Output the [X, Y] coordinate of the center of the cell containing the given text.  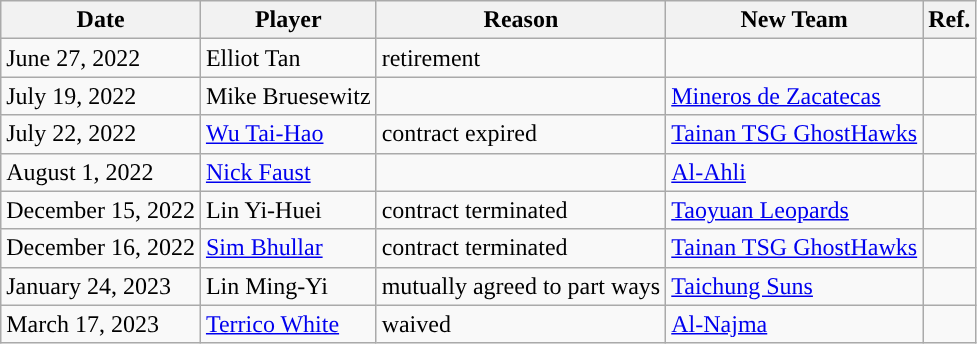
December 16, 2022 [101, 248]
Elliot Tan [288, 58]
waived [521, 324]
Date [101, 20]
Lin Ming-Yi [288, 286]
Terrico White [288, 324]
Lin Yi-Huei [288, 210]
July 19, 2022 [101, 96]
Ref. [950, 20]
December 15, 2022 [101, 210]
retirement [521, 58]
January 24, 2023 [101, 286]
mutually agreed to part ways [521, 286]
Sim Bhullar [288, 248]
Nick Faust [288, 172]
March 17, 2023 [101, 324]
July 22, 2022 [101, 134]
Mineros de Zacatecas [794, 96]
June 27, 2022 [101, 58]
Taoyuan Leopards [794, 210]
Taichung Suns [794, 286]
New Team [794, 20]
Al-Najma [794, 324]
Wu Tai-Hao [288, 134]
Player [288, 20]
August 1, 2022 [101, 172]
Al-Ahli [794, 172]
Reason [521, 20]
Mike Bruesewitz [288, 96]
contract expired [521, 134]
